Capture the cell that displays the provided text and extract its (x, y) central coordinate. 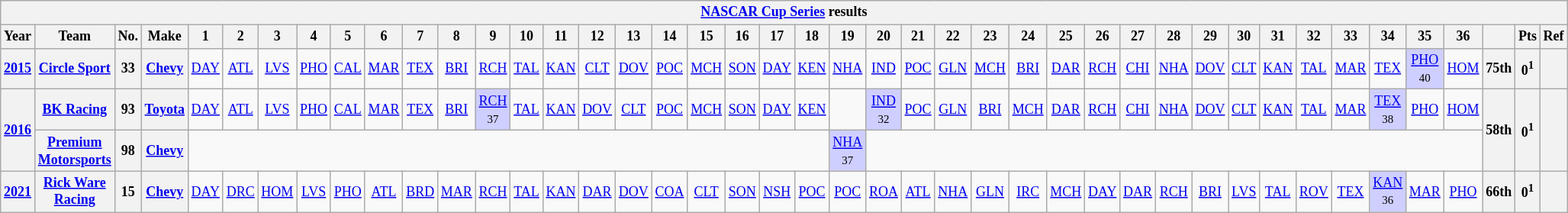
ROV (1314, 192)
1 (205, 37)
66th (1499, 192)
4 (314, 37)
ROA (884, 192)
IND32 (884, 110)
7 (420, 37)
KAN36 (1388, 192)
DRC (240, 192)
2015 (18, 69)
25 (1066, 37)
75th (1499, 69)
IRC (1028, 192)
32 (1314, 37)
2 (240, 37)
Rick Ware Racing (75, 192)
Make (165, 37)
PHO40 (1425, 69)
Toyota (165, 110)
19 (848, 37)
10 (526, 37)
TEX38 (1388, 110)
14 (670, 37)
31 (1278, 37)
Pts (1528, 37)
RCH37 (493, 110)
29 (1210, 37)
BK Racing (75, 110)
COA (670, 192)
17 (777, 37)
2016 (18, 130)
18 (812, 37)
No. (128, 37)
22 (953, 37)
6 (384, 37)
98 (128, 150)
Ref (1554, 37)
30 (1244, 37)
11 (561, 37)
12 (597, 37)
16 (743, 37)
58th (1499, 130)
26 (1103, 37)
NHA37 (848, 150)
34 (1388, 37)
35 (1425, 37)
36 (1463, 37)
2021 (18, 192)
28 (1174, 37)
23 (990, 37)
Circle Sport (75, 69)
13 (633, 37)
NASCAR Cup Series results (784, 12)
Premium Motorsports (75, 150)
5 (348, 37)
NSH (777, 192)
3 (278, 37)
27 (1138, 37)
24 (1028, 37)
20 (884, 37)
Year (18, 37)
21 (918, 37)
BRD (420, 192)
Team (75, 37)
93 (128, 110)
9 (493, 37)
8 (456, 37)
IND (884, 69)
